Provide the [x, y] coordinate of the cell's center where the given text is located.  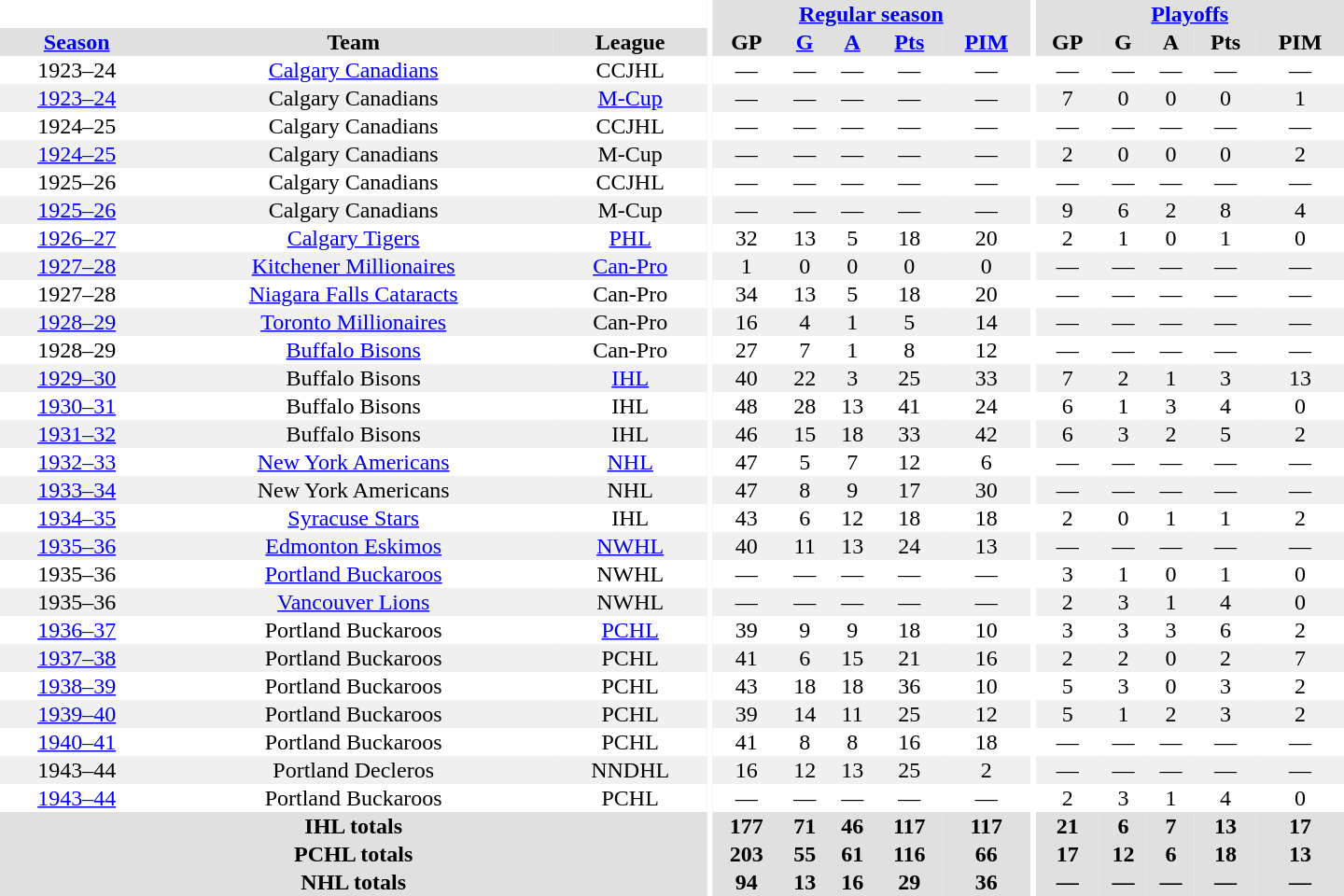
1940–41 [77, 742]
66 [987, 854]
1933–34 [77, 490]
29 [909, 882]
PCHL totals [353, 854]
Team [353, 42]
94 [747, 882]
NHL totals [353, 882]
Vancouver Lions [353, 602]
1932–33 [77, 462]
League [630, 42]
Regular season [872, 14]
27 [747, 350]
177 [747, 826]
1934–35 [77, 518]
Niagara Falls Cataracts [353, 294]
1938–39 [77, 686]
203 [747, 854]
1931–32 [77, 434]
116 [909, 854]
22 [805, 378]
42 [987, 434]
Kitchener Millionaires [353, 266]
30 [987, 490]
71 [805, 826]
Calgary Tigers [353, 238]
34 [747, 294]
Syracuse Stars [353, 518]
Season [77, 42]
IHL totals [353, 826]
28 [805, 406]
1937–38 [77, 658]
PHL [630, 238]
1926–27 [77, 238]
1930–31 [77, 406]
1936–37 [77, 630]
61 [853, 854]
Portland Decleros [353, 770]
55 [805, 854]
Playoffs [1189, 14]
32 [747, 238]
Toronto Millionaires [353, 322]
NNDHL [630, 770]
1939–40 [77, 714]
Edmonton Eskimos [353, 546]
1929–30 [77, 378]
48 [747, 406]
